Pinpoint the cell where the given text exists, returning its [x, y] midpoint coordinate. 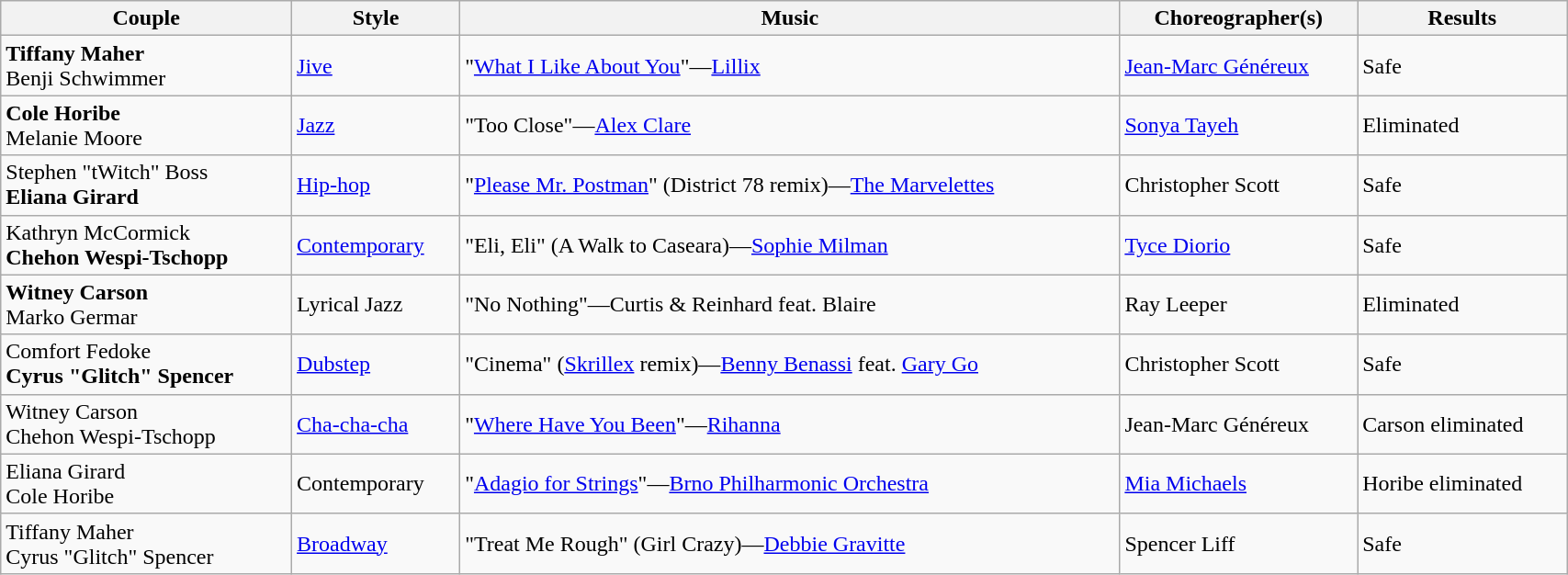
"Where Have You Been"—Rihanna [790, 424]
"No Nothing"—Curtis & Reinhard feat. Blaire [790, 305]
Kathryn McCormickChehon Wespi-Tschopp [147, 244]
Stephen "tWitch" BossEliana Girard [147, 186]
Horibe eliminated [1462, 483]
Mia Michaels [1238, 483]
Results [1462, 18]
Witney CarsonMarko Germar [147, 305]
Lyrical Jazz [377, 305]
Hip-hop [377, 186]
Cole HoribeMelanie Moore [147, 125]
Tiffany MaherBenji Schwimmer [147, 66]
"Cinema" (Skrillex remix)—Benny Benassi feat. Gary Go [790, 364]
Ray Leeper [1238, 305]
"What I Like About You"—Lillix [790, 66]
Tiffany MaherCyrus "Glitch" Spencer [147, 544]
Comfort FedokeCyrus "Glitch" Spencer [147, 364]
Tyce Diorio [1238, 244]
Witney CarsonChehon Wespi-Tschopp [147, 424]
Carson eliminated [1462, 424]
Dubstep [377, 364]
Sonya Tayeh [1238, 125]
Jive [377, 66]
"Too Close"—Alex Clare [790, 125]
Music [790, 18]
Couple [147, 18]
Style [377, 18]
Choreographer(s) [1238, 18]
Broadway [377, 544]
"Eli, Eli" (A Walk to Caseara)—Sophie Milman [790, 244]
"Treat Me Rough" (Girl Crazy)—Debbie Gravitte [790, 544]
"Adagio for Strings"—Brno Philharmonic Orchestra [790, 483]
"Please Mr. Postman" (District 78 remix)—The Marvelettes [790, 186]
Cha-cha-cha [377, 424]
Spencer Liff [1238, 544]
Eliana GirardCole Horibe [147, 483]
Jazz [377, 125]
